Identify which cell holds the provided text, then report its (X, Y) central coordinate. 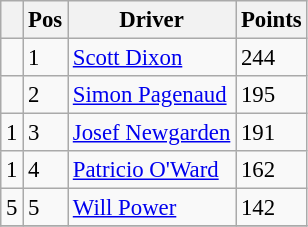
Driver (152, 20)
162 (272, 170)
2 (46, 95)
Josef Newgarden (152, 133)
3 (46, 133)
Pos (46, 20)
4 (46, 170)
Will Power (152, 208)
Simon Pagenaud (152, 95)
Scott Dixon (152, 58)
142 (272, 208)
244 (272, 58)
191 (272, 133)
Points (272, 20)
Patricio O'Ward (152, 170)
195 (272, 95)
